Determine the [x, y] coordinate at the center of the cell enclosing the given text.  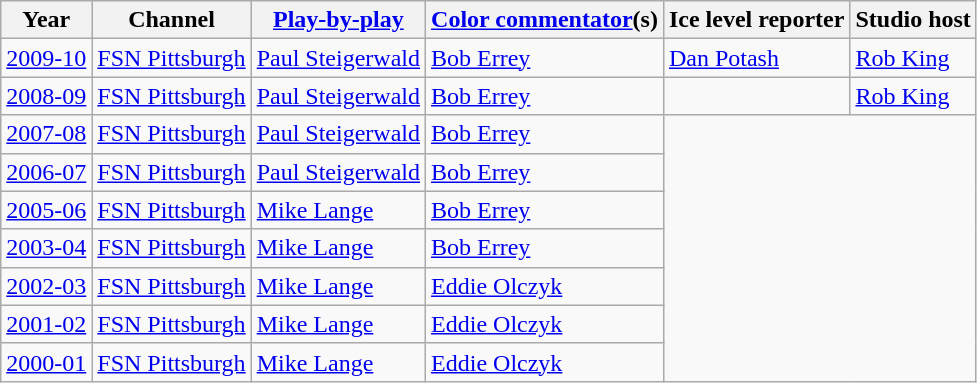
2005-06 [46, 210]
2002-03 [46, 286]
2001-02 [46, 324]
Ice level reporter [756, 20]
2000-01 [46, 362]
Play-by-play [338, 20]
2008-09 [46, 96]
2003-04 [46, 248]
Studio host [913, 20]
Year [46, 20]
Channel [172, 20]
Dan Potash [756, 58]
2007-08 [46, 134]
2009-10 [46, 58]
2006-07 [46, 172]
Color commentator(s) [545, 20]
